Search for the cell housing the specified text and yield its [x, y] center coordinate. 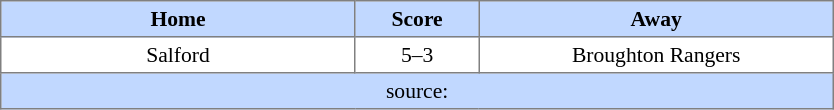
5–3 [417, 55]
Broughton Rangers [656, 55]
Salford [178, 55]
Score [417, 19]
source: [418, 91]
Home [178, 19]
Away [656, 19]
